Provide the (x, y) coordinate of the cell's center where the given text is located.  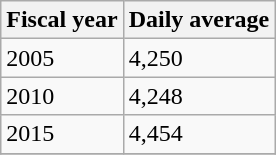
4,454 (199, 134)
Fiscal year (62, 20)
4,250 (199, 58)
2015 (62, 134)
Daily average (199, 20)
4,248 (199, 96)
2010 (62, 96)
2005 (62, 58)
